Search for the cell housing the specified text and yield its (X, Y) center coordinate. 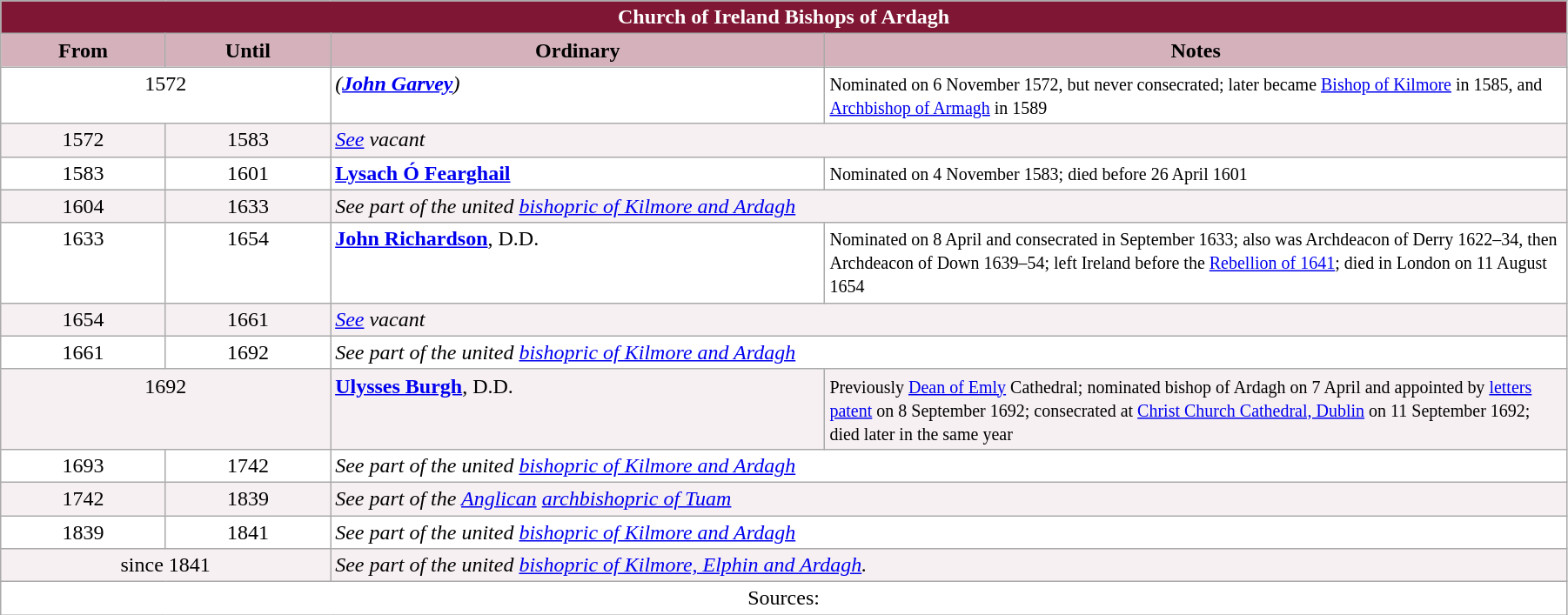
Ulysses Burgh, D.D. (578, 409)
Ordinary (578, 50)
1693 (84, 465)
Until (247, 50)
John Richardson, D.D. (578, 263)
since 1841 (165, 565)
Church of Ireland Bishops of Ardagh (784, 17)
Lysach Ó Fearghail (578, 173)
Notes (1196, 50)
1841 (247, 531)
From (84, 50)
(John Garvey) (578, 96)
1601 (247, 173)
Nominated on 6 November 1572, but never consecrated; later became Bishop of Kilmore in 1585, and Archbishop of Armagh in 1589 (1196, 96)
Nominated on 4 November 1583; died before 26 April 1601 (1196, 173)
See part of the united bishopric of Kilmore, Elphin and Ardagh. (948, 565)
Sources: (784, 598)
1604 (84, 206)
See part of the Anglican archbishopric of Tuam (948, 498)
